Scan for the cell matching the given text and deliver its [X, Y] coordinate at center. 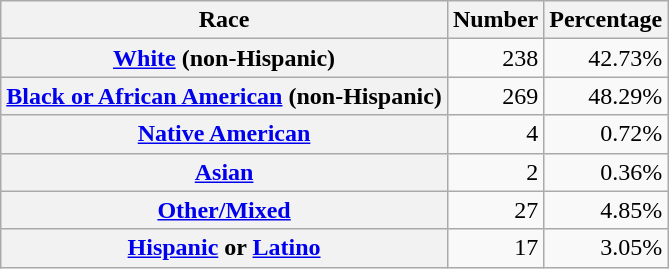
48.29% [606, 96]
269 [495, 96]
Other/Mixed [224, 210]
17 [495, 248]
Race [224, 20]
4.85% [606, 210]
0.36% [606, 172]
Number [495, 20]
Black or African American (non-Hispanic) [224, 96]
42.73% [606, 58]
2 [495, 172]
Percentage [606, 20]
238 [495, 58]
0.72% [606, 134]
4 [495, 134]
Native American [224, 134]
27 [495, 210]
White (non-Hispanic) [224, 58]
3.05% [606, 248]
Asian [224, 172]
Hispanic or Latino [224, 248]
